Extract the [x, y] coordinate from the center of the cell holding the provided text.  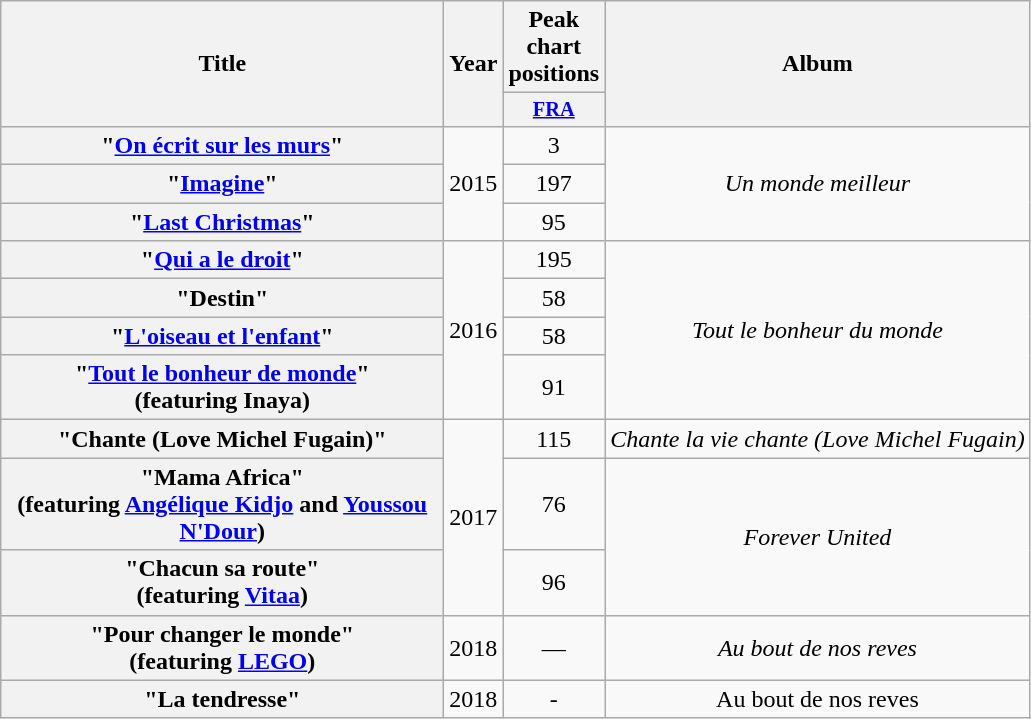
Forever United [818, 536]
"Qui a le droit" [222, 260]
"Last Christmas" [222, 222]
— [554, 648]
"L'oiseau et l'enfant" [222, 336]
"Pour changer le monde"(featuring LEGO) [222, 648]
"Chacun sa route"(featuring Vitaa) [222, 582]
"La tendresse" [222, 699]
"Imagine" [222, 184]
76 [554, 504]
91 [554, 388]
- [554, 699]
195 [554, 260]
2015 [474, 183]
Peak chart positions [554, 47]
Tout le bonheur du monde [818, 330]
2016 [474, 330]
"Mama Africa"(featuring Angélique Kidjo and Youssou N'Dour) [222, 504]
Un monde meilleur [818, 183]
Chante la vie chante (Love Michel Fugain) [818, 439]
Year [474, 64]
Title [222, 64]
"Chante (Love Michel Fugain)" [222, 439]
Album [818, 64]
"Tout le bonheur de monde"(featuring Inaya) [222, 388]
"Destin" [222, 298]
197 [554, 184]
3 [554, 145]
FRA [554, 110]
95 [554, 222]
2017 [474, 518]
115 [554, 439]
96 [554, 582]
"On écrit sur les murs" [222, 145]
